Return [X, Y] of the center of cell containing provided text 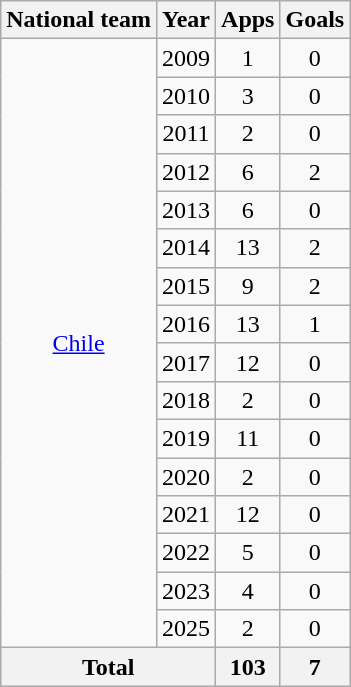
9 [248, 286]
2025 [186, 629]
Apps [248, 20]
2012 [186, 172]
Year [186, 20]
11 [248, 438]
Chile [79, 344]
Goals [315, 20]
Total [108, 667]
4 [248, 591]
3 [248, 96]
103 [248, 667]
2014 [186, 248]
2010 [186, 96]
2017 [186, 362]
5 [248, 553]
2015 [186, 286]
2022 [186, 553]
2013 [186, 210]
7 [315, 667]
2021 [186, 515]
2023 [186, 591]
2016 [186, 324]
2020 [186, 477]
2011 [186, 134]
2018 [186, 400]
2019 [186, 438]
National team [79, 20]
2009 [186, 58]
